Search for the cell housing the specified text and yield its [X, Y] center coordinate. 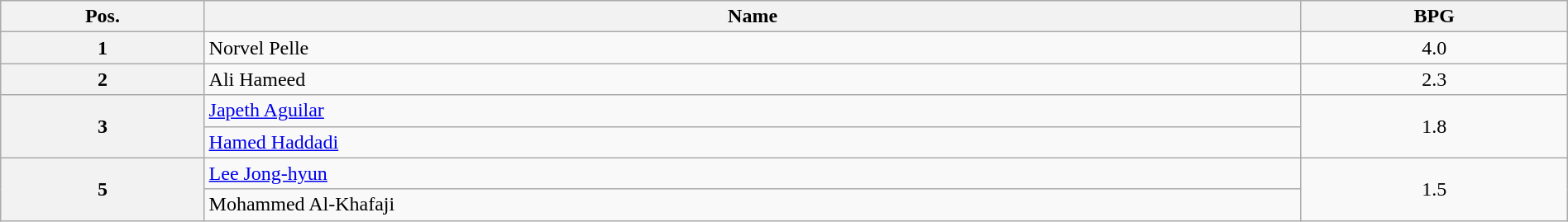
3 [103, 126]
4.0 [1434, 48]
Ali Hameed [753, 79]
Hamed Haddadi [753, 142]
2 [103, 79]
Norvel Pelle [753, 48]
1 [103, 48]
BPG [1434, 17]
Japeth Aguilar [753, 111]
5 [103, 189]
Mohammed Al-Khafaji [753, 205]
Name [753, 17]
1.8 [1434, 126]
Pos. [103, 17]
2.3 [1434, 79]
1.5 [1434, 189]
Lee Jong-hyun [753, 173]
